Pinpoint the cell where the given text exists, returning its [x, y] midpoint coordinate. 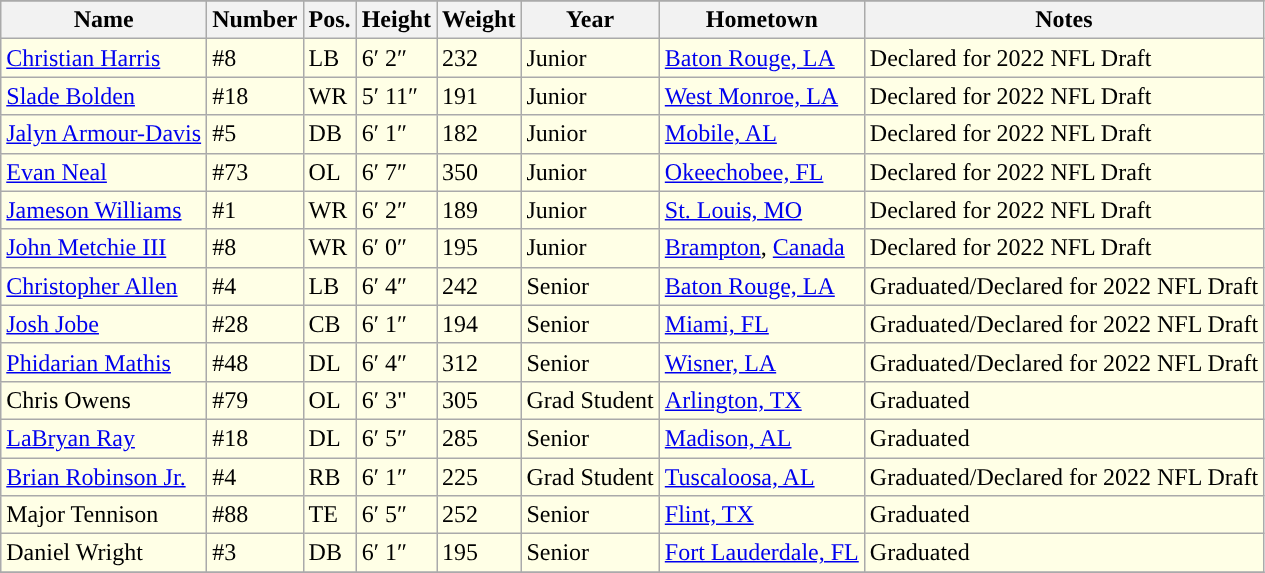
#73 [255, 172]
John Metchie III [104, 248]
6′ 0″ [396, 248]
Tuscaloosa, AL [762, 477]
Brian Robinson Jr. [104, 477]
Miami, FL [762, 324]
232 [478, 58]
#48 [255, 362]
#28 [255, 324]
#3 [255, 553]
242 [478, 286]
191 [478, 96]
189 [478, 210]
252 [478, 515]
Height [396, 20]
Pos. [330, 20]
Slade Bolden [104, 96]
Christian Harris [104, 58]
TE [330, 515]
Christopher Allen [104, 286]
Jalyn Armour-Davis [104, 134]
Flint, TX [762, 515]
Phidarian Mathis [104, 362]
Madison, AL [762, 438]
Major Tennison [104, 515]
Mobile, AL [762, 134]
Josh Jobe [104, 324]
Jameson Williams [104, 210]
Hometown [762, 20]
Fort Lauderdale, FL [762, 553]
CB [330, 324]
Number [255, 20]
Evan Neal [104, 172]
RB [330, 477]
Chris Owens [104, 400]
6′ 3" [396, 400]
LaBryan Ray [104, 438]
Arlington, TX [762, 400]
305 [478, 400]
West Monroe, LA [762, 96]
182 [478, 134]
#88 [255, 515]
#5 [255, 134]
285 [478, 438]
Okeechobee, FL [762, 172]
194 [478, 324]
Wisner, LA [762, 362]
#79 [255, 400]
Name [104, 20]
5′ 11″ [396, 96]
Daniel Wright [104, 553]
St. Louis, MO [762, 210]
Year [590, 20]
Weight [478, 20]
350 [478, 172]
6′ 7″ [396, 172]
#1 [255, 210]
Brampton, Canada [762, 248]
Notes [1064, 20]
312 [478, 362]
225 [478, 477]
